Pinpoint the cell where the given text exists, returning its (x, y) midpoint coordinate. 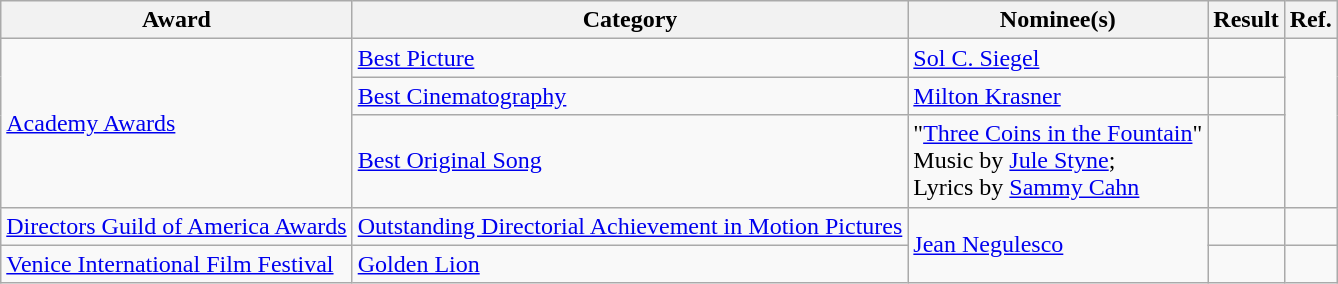
Venice International Film Festival (176, 264)
Jean Negulesco (1058, 245)
"Three Coins in the Fountain" Music by Jule Styne; Lyrics by Sammy Cahn (1058, 161)
Best Cinematography (630, 96)
Best Original Song (630, 161)
Best Picture (630, 58)
Nominee(s) (1058, 20)
Directors Guild of America Awards (176, 226)
Golden Lion (630, 264)
Outstanding Directorial Achievement in Motion Pictures (630, 226)
Ref. (1310, 20)
Award (176, 20)
Academy Awards (176, 123)
Milton Krasner (1058, 96)
Sol C. Siegel (1058, 58)
Result (1246, 20)
Category (630, 20)
